Search for the cell housing the specified text and yield its (x, y) center coordinate. 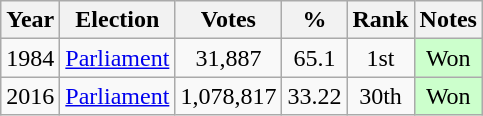
65.1 (314, 58)
% (314, 20)
1st (380, 58)
Year (30, 20)
Rank (380, 20)
Votes (228, 20)
30th (380, 96)
31,887 (228, 58)
Notes (448, 20)
1984 (30, 58)
33.22 (314, 96)
Election (118, 20)
2016 (30, 96)
1,078,817 (228, 96)
